Find where the given text appears and provide that cell's center as (X, Y) coordinate. 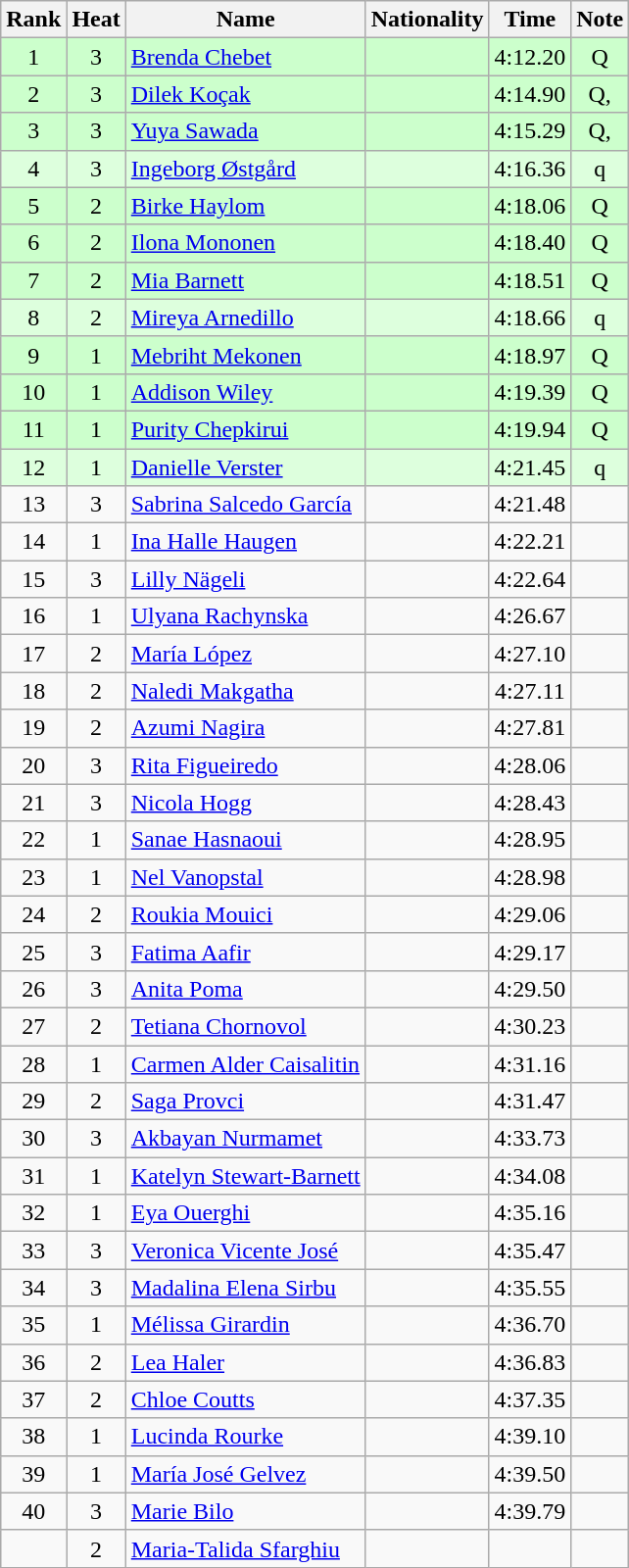
4:34.08 (530, 1176)
Azumi Nagira (245, 728)
Madalina Elena Sirbu (245, 1288)
4:35.16 (530, 1213)
María López (245, 654)
Time (530, 20)
Marie Bilo (245, 1511)
4:31.16 (530, 1063)
4:31.47 (530, 1102)
25 (33, 952)
17 (33, 654)
4:27.81 (530, 728)
Note (600, 20)
14 (33, 542)
4:28.06 (530, 765)
4:21.45 (530, 467)
9 (33, 355)
Fatima Aafir (245, 952)
Ingeborg Østgård (245, 169)
Nationality (427, 20)
4:39.79 (530, 1511)
4:39.10 (530, 1437)
Lucinda Rourke (245, 1437)
32 (33, 1213)
Tetiana Chornovol (245, 1026)
Mélissa Girardin (245, 1325)
Naledi Makgatha (245, 691)
4:37.35 (530, 1399)
4:36.83 (530, 1362)
Purity Chepkirui (245, 429)
28 (33, 1063)
4:22.64 (530, 579)
Name (245, 20)
13 (33, 505)
4:39.50 (530, 1474)
Danielle Verster (245, 467)
31 (33, 1176)
4:27.11 (530, 691)
16 (33, 616)
Yuya Sawada (245, 131)
4 (33, 169)
34 (33, 1288)
37 (33, 1399)
Mebriht Mekonen (245, 355)
4:29.06 (530, 914)
12 (33, 467)
Rank (33, 20)
30 (33, 1139)
40 (33, 1511)
4:21.48 (530, 505)
4:35.55 (530, 1288)
4:18.97 (530, 355)
36 (33, 1362)
15 (33, 579)
4:35.47 (530, 1250)
María José Gelvez (245, 1474)
27 (33, 1026)
Roukia Mouici (245, 914)
39 (33, 1474)
Heat (96, 20)
Sanae Hasnaoui (245, 840)
4:29.50 (530, 989)
Veronica Vicente José (245, 1250)
21 (33, 803)
4:28.43 (530, 803)
4:14.90 (530, 94)
Carmen Alder Caisalitin (245, 1063)
5 (33, 206)
4:18.66 (530, 318)
Mireya Arnedillo (245, 318)
Ina Halle Haugen (245, 542)
Saga Provci (245, 1102)
Nicola Hogg (245, 803)
Mia Barnett (245, 280)
23 (33, 877)
4:30.23 (530, 1026)
26 (33, 989)
4:19.39 (530, 392)
22 (33, 840)
7 (33, 280)
Addison Wiley (245, 392)
19 (33, 728)
4:18.06 (530, 206)
Chloe Coutts (245, 1399)
4:29.17 (530, 952)
Birke Haylom (245, 206)
Ilona Mononen (245, 243)
4:12.20 (530, 57)
4:28.98 (530, 877)
4:33.73 (530, 1139)
Anita Poma (245, 989)
18 (33, 691)
35 (33, 1325)
24 (33, 914)
Lea Haler (245, 1362)
38 (33, 1437)
4:26.67 (530, 616)
6 (33, 243)
4:18.40 (530, 243)
29 (33, 1102)
Ulyana Rachynska (245, 616)
Dilek Koçak (245, 94)
33 (33, 1250)
10 (33, 392)
11 (33, 429)
4:18.51 (530, 280)
20 (33, 765)
4:22.21 (530, 542)
4:16.36 (530, 169)
Akbayan Nurmamet (245, 1139)
Nel Vanopstal (245, 877)
Eya Ouerghi (245, 1213)
Katelyn Stewart-Barnett (245, 1176)
8 (33, 318)
4:27.10 (530, 654)
4:19.94 (530, 429)
4:15.29 (530, 131)
4:36.70 (530, 1325)
4:28.95 (530, 840)
Lilly Nägeli (245, 579)
Sabrina Salcedo García (245, 505)
Brenda Chebet (245, 57)
Maria-Talida Sfarghiu (245, 1548)
Rita Figueiredo (245, 765)
